Output the (x, y) coordinate of the center of the cell containing the given text.  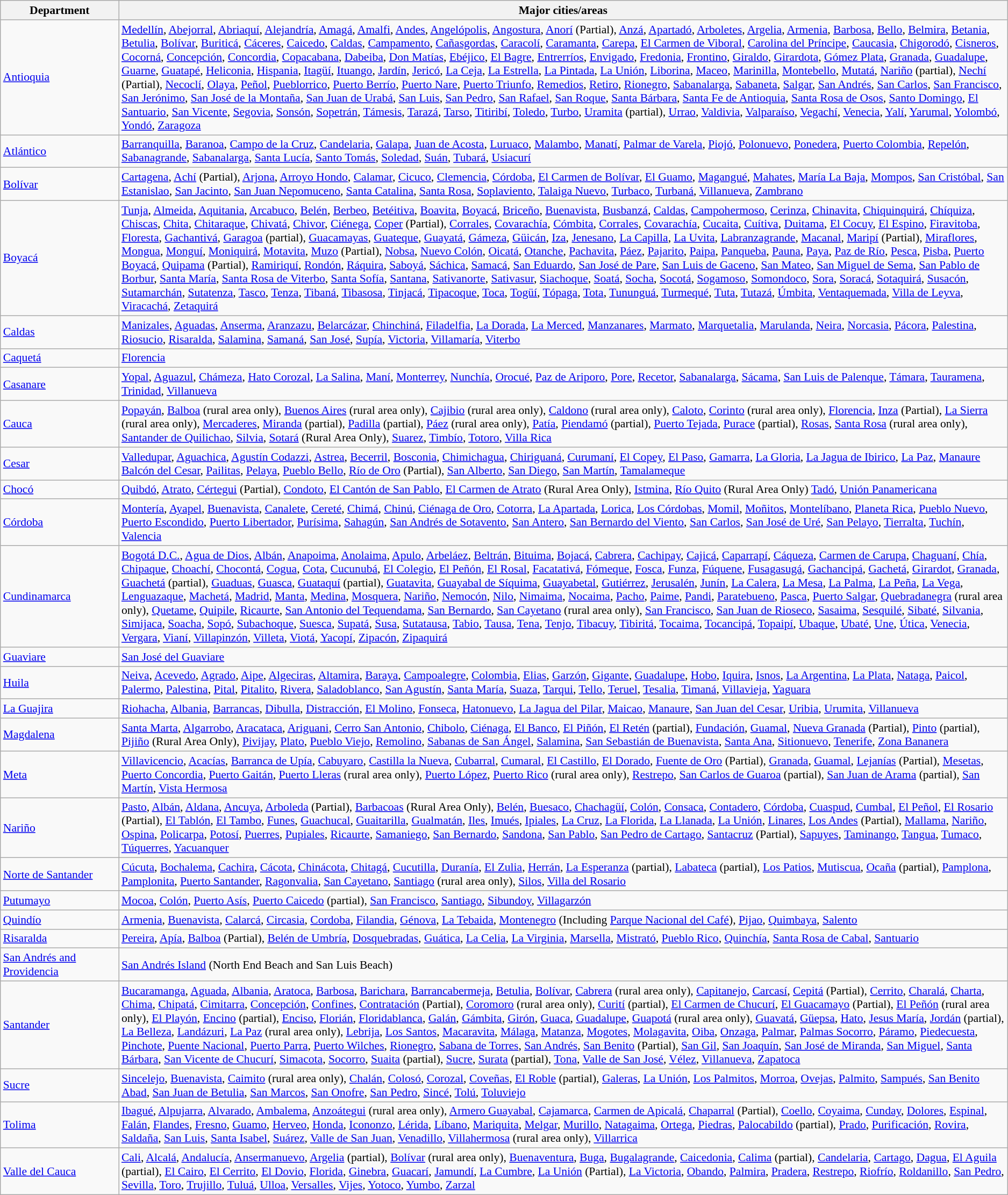
Boyacá (60, 258)
Atlántico (60, 152)
Florencia (563, 358)
Caquetá (60, 358)
Bolívar (60, 184)
Valle del Cauca (60, 1172)
Sucre (60, 1085)
Department (60, 10)
Antioquia (60, 77)
Quindío (60, 920)
San Andrés and Providencia (60, 964)
Cauca (60, 424)
San José del Guaviare (563, 657)
Córdoba (60, 523)
Caldas (60, 332)
Mocoa, Colón, Puerto Asís, Puerto Caicedo (partial), San Francisco, Santiago, Sibundoy, Villagarzón (563, 900)
Guaviare (60, 657)
Cundinamarca (60, 597)
Norte de Santander (60, 874)
Chocó (60, 490)
Meta (60, 774)
La Guajira (60, 709)
Cesar (60, 463)
Putumayo (60, 900)
Casanare (60, 384)
Risaralda (60, 939)
Tolima (60, 1125)
Magdalena (60, 734)
San Andrés Island (North End Beach and San Luis Beach) (563, 964)
Santander (60, 1025)
Nariño (60, 828)
Major cities/areas (563, 10)
Huila (60, 683)
